Scan for the cell matching the given text and deliver its [x, y] coordinate at center. 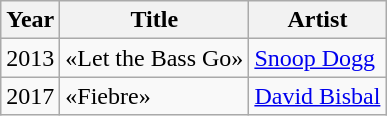
Artist [318, 20]
«Let the Bass Go» [154, 58]
2013 [30, 58]
Year [30, 20]
Snoop Dogg [318, 58]
2017 [30, 96]
David Bisbal [318, 96]
«Fiebre» [154, 96]
Title [154, 20]
